From the cell containing the given text, extract its center point as [X, Y] coordinate. 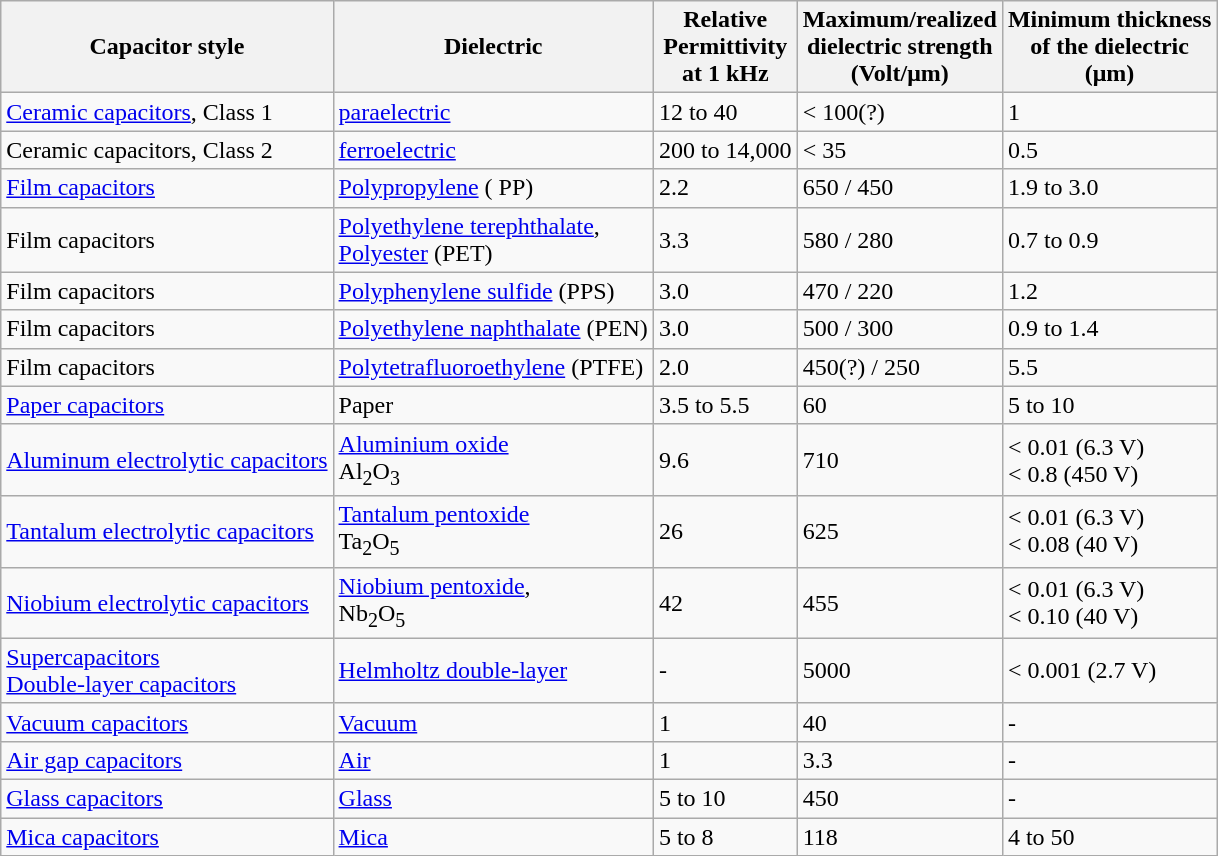
Polyethylene naphthalate (PEN) [493, 329]
26 [725, 532]
9.6 [725, 460]
Glass [493, 799]
Tantalum pentoxide Ta2O5 [493, 532]
5.5 [1109, 367]
Air gap capacitors [167, 760]
Ceramic capacitors, Class 2 [167, 150]
Supercapacitors Double-layer capacitors [167, 670]
3.5 to 5.5 [725, 405]
500 / 300 [900, 329]
RelativePermittivityat 1 kHz [725, 47]
Aluminium oxide Al2O3 [493, 460]
Glass capacitors [167, 799]
5 to 8 [725, 837]
1.9 to 3.0 [1109, 188]
Polytetrafluoroethylene (PTFE) [493, 367]
Polypropylene ( PP) [493, 188]
118 [900, 837]
625 [900, 532]
Paper [493, 405]
Air [493, 760]
< 0.01 (6.3 V) < 0.8 (450 V) [1109, 460]
Tantalum electrolytic capacitors [167, 532]
650 / 450 [900, 188]
0.7 to 0.9 [1109, 240]
200 to 14,000 [725, 150]
455 [900, 602]
2.2 [725, 188]
Aluminum electrolytic capacitors [167, 460]
< 0.01 (6.3 V) < 0.10 (40 V) [1109, 602]
710 [900, 460]
Paper capacitors [167, 405]
0.9 to 1.4 [1109, 329]
5000 [900, 670]
580 / 280 [900, 240]
Niobium electrolytic capacitors [167, 602]
Niobium pentoxide, Nb2O5 [493, 602]
ferroelectric [493, 150]
paraelectric [493, 112]
< 35 [900, 150]
Mica capacitors [167, 837]
Polyphenylene sulfide (PPS) [493, 291]
Maximum/realizeddielectric strength(Volt/μm) [900, 47]
Minimum thicknessof the dielectric(μm) [1109, 47]
< 100(?) [900, 112]
Mica [493, 837]
Capacitor style [167, 47]
4 to 50 [1109, 837]
Dielectric [493, 47]
Vacuum capacitors [167, 722]
40 [900, 722]
< 0.01 (6.3 V) < 0.08 (40 V) [1109, 532]
2.0 [725, 367]
450(?) / 250 [900, 367]
0.5 [1109, 150]
12 to 40 [725, 112]
42 [725, 602]
1.2 [1109, 291]
< 0.001 (2.7 V) [1109, 670]
60 [900, 405]
Ceramic capacitors, Class 1 [167, 112]
470 / 220 [900, 291]
Helmholtz double-layer [493, 670]
Polyethylene terephthalate, Polyester (PET) [493, 240]
Vacuum [493, 722]
450 [900, 799]
